Determine the (X, Y) coordinate at the center of the cell enclosing the given text.  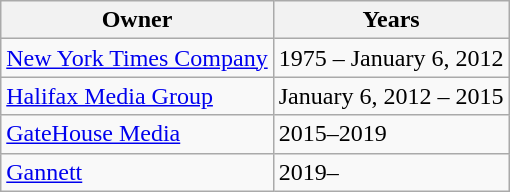
Owner (137, 20)
January 6, 2012 – 2015 (391, 96)
New York Times Company (137, 58)
2015–2019 (391, 134)
2019– (391, 172)
Years (391, 20)
Halifax Media Group (137, 96)
1975 – January 6, 2012 (391, 58)
GateHouse Media (137, 134)
Gannett (137, 172)
